Scan for the cell matching the given text and deliver its (x, y) coordinate at center. 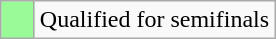
Qualified for semifinals (154, 20)
